Locate the cell with the specified text and output its [X, Y] center coordinate. 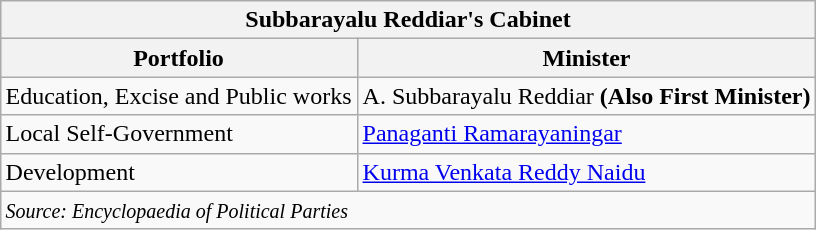
Source: Encyclopaedia of Political Parties [408, 210]
Subbarayalu Reddiar's Cabinet [408, 20]
Local Self-Government [178, 134]
Development [178, 172]
Minister [586, 58]
Panaganti Ramarayaningar [586, 134]
Portfolio [178, 58]
Education, Excise and Public works [178, 96]
Kurma Venkata Reddy Naidu [586, 172]
A. Subbarayalu Reddiar (Also First Minister) [586, 96]
